Determine the [X, Y] coordinate at the center of the cell enclosing the given text.  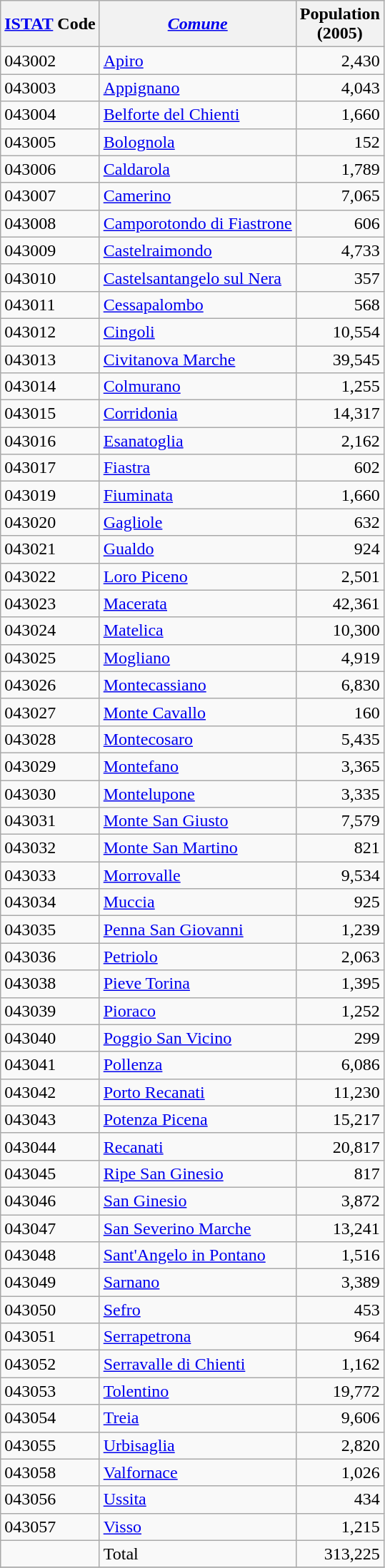
10,554 [340, 332]
043049 [50, 1283]
19,772 [340, 1391]
606 [340, 223]
Sefro [197, 1310]
043003 [50, 88]
Poggio San Vicino [197, 1038]
043051 [50, 1337]
043026 [50, 685]
043047 [50, 1228]
043040 [50, 1038]
Visso [197, 1527]
1,255 [340, 387]
043034 [50, 902]
043039 [50, 1011]
Belforte del Chienti [197, 115]
043048 [50, 1256]
Comune [197, 24]
043007 [50, 196]
2,430 [340, 61]
043029 [50, 766]
043030 [50, 794]
632 [340, 522]
043038 [50, 984]
15,217 [340, 1119]
453 [340, 1310]
043017 [50, 468]
1,789 [340, 169]
043016 [50, 441]
1,252 [340, 1011]
817 [340, 1174]
Fiastra [197, 468]
ISTAT Code [50, 24]
043054 [50, 1418]
043056 [50, 1500]
Montecassiano [197, 685]
Montelupone [197, 794]
Potenza Picena [197, 1119]
Loro Piceno [197, 576]
3,872 [340, 1201]
Urbisaglia [197, 1445]
Porto Recanati [197, 1092]
357 [340, 278]
3,389 [340, 1283]
043008 [50, 223]
964 [340, 1337]
Ussita [197, 1500]
5,435 [340, 739]
2,820 [340, 1445]
Penna San Giovanni [197, 930]
043006 [50, 169]
20,817 [340, 1146]
3,365 [340, 766]
Population (2005) [340, 24]
821 [340, 848]
Treia [197, 1418]
2,162 [340, 441]
Gualdo [197, 549]
043041 [50, 1065]
7,579 [340, 821]
6,830 [340, 685]
043025 [50, 658]
Cingoli [197, 332]
043027 [50, 712]
043009 [50, 250]
Fiuminata [197, 495]
Corridonia [197, 414]
Pieve Torina [197, 984]
Petriolo [197, 957]
043015 [50, 414]
043044 [50, 1146]
6,086 [340, 1065]
Total [197, 1554]
Cessapalombo [197, 305]
043022 [50, 576]
043014 [50, 387]
Serrapetrona [197, 1337]
043033 [50, 875]
043035 [50, 930]
043043 [50, 1119]
San Severino Marche [197, 1228]
39,545 [340, 359]
Castelraimondo [197, 250]
Bolognola [197, 142]
043011 [50, 305]
1,239 [340, 930]
043024 [50, 631]
Colmurano [197, 387]
043032 [50, 848]
42,361 [340, 604]
Matelica [197, 631]
Recanati [197, 1146]
Montefano [197, 766]
043010 [50, 278]
Ripe San Ginesio [197, 1174]
2,063 [340, 957]
10,300 [340, 631]
Tolentino [197, 1391]
Sarnano [197, 1283]
Pioraco [197, 1011]
Appignano [197, 88]
1,516 [340, 1256]
313,225 [340, 1554]
3,335 [340, 794]
Valfornace [197, 1472]
043012 [50, 332]
043055 [50, 1445]
4,919 [340, 658]
434 [340, 1500]
Apiro [197, 61]
Montecosaro [197, 739]
924 [340, 549]
1,162 [340, 1364]
Muccia [197, 902]
043058 [50, 1472]
Sant'Angelo in Pontano [197, 1256]
4,733 [340, 250]
043052 [50, 1364]
299 [340, 1038]
9,606 [340, 1418]
2,501 [340, 576]
San Ginesio [197, 1201]
043042 [50, 1092]
Monte San Martino [197, 848]
568 [340, 305]
925 [340, 902]
Pollenza [197, 1065]
Camporotondo di Fiastrone [197, 223]
Caldarola [197, 169]
043002 [50, 61]
043019 [50, 495]
1,215 [340, 1527]
043031 [50, 821]
Monte San Giusto [197, 821]
7,065 [340, 196]
Serravalle di Chienti [197, 1364]
043021 [50, 549]
043045 [50, 1174]
4,043 [340, 88]
043004 [50, 115]
043028 [50, 739]
Civitanova Marche [197, 359]
Monte Cavallo [197, 712]
Camerino [197, 196]
13,241 [340, 1228]
043020 [50, 522]
14,317 [340, 414]
1,395 [340, 984]
602 [340, 468]
043050 [50, 1310]
Macerata [197, 604]
043046 [50, 1201]
160 [340, 712]
043013 [50, 359]
152 [340, 142]
Castelsantangelo sul Nera [197, 278]
043023 [50, 604]
1,026 [340, 1472]
Mogliano [197, 658]
Gagliole [197, 522]
043057 [50, 1527]
9,534 [340, 875]
043053 [50, 1391]
043005 [50, 142]
11,230 [340, 1092]
Esanatoglia [197, 441]
043036 [50, 957]
Morrovalle [197, 875]
